Provide the (x, y) coordinate of the cell's center where the given text is located.  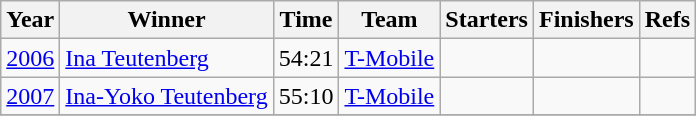
Ina-Yoko Teutenberg (166, 96)
Finishers (586, 20)
2006 (30, 58)
Year (30, 20)
2007 (30, 96)
Team (390, 20)
Time (306, 20)
Ina Teutenberg (166, 58)
55:10 (306, 96)
Refs (667, 20)
54:21 (306, 58)
Winner (166, 20)
Starters (487, 20)
